Extract the [x, y] coordinate from the center of the cell holding the provided text.  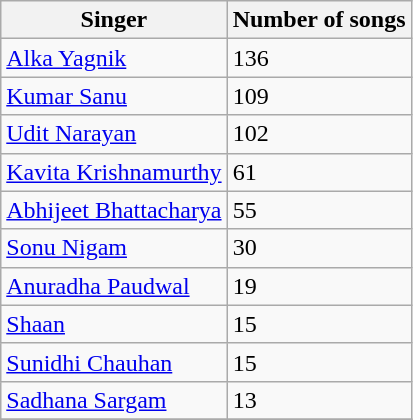
55 [319, 210]
Sonu Nigam [114, 248]
Anuradha Paudwal [114, 286]
Singer [114, 20]
Alka Yagnik [114, 58]
13 [319, 400]
19 [319, 286]
102 [319, 134]
Abhijeet Bhattacharya [114, 210]
Kavita Krishnamurthy [114, 172]
Number of songs [319, 20]
109 [319, 96]
Kumar Sanu [114, 96]
Sunidhi Chauhan [114, 362]
30 [319, 248]
61 [319, 172]
Shaan [114, 324]
Udit Narayan [114, 134]
136 [319, 58]
Sadhana Sargam [114, 400]
